Determine the (X, Y) coordinate at the center of the cell enclosing the given text.  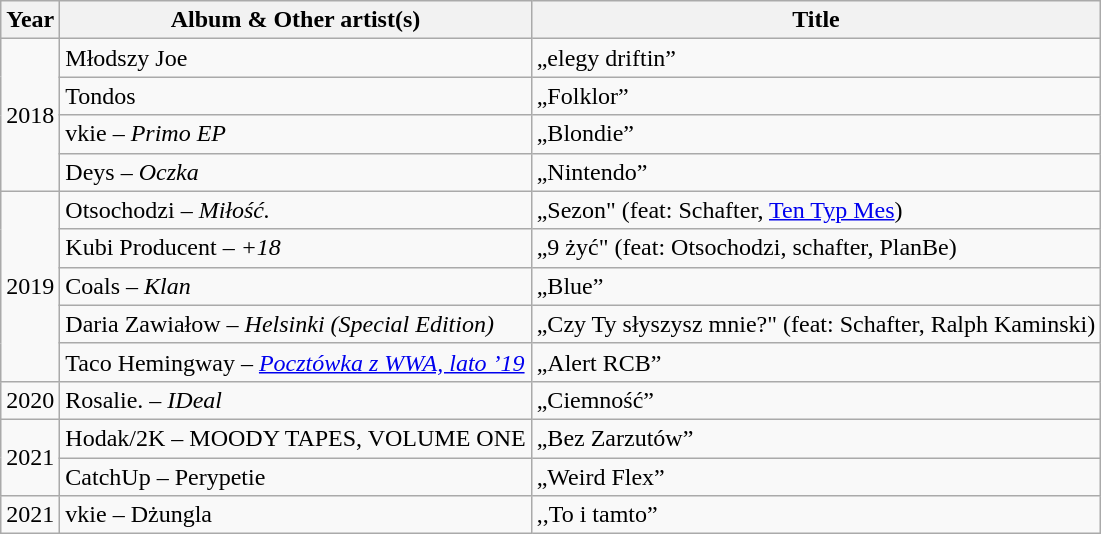
Hodak/2K – MOODY TAPES, VOLUME ONE (296, 438)
Album & Other artist(s) (296, 20)
Otsochodzi – Miłość. (296, 210)
„Sezon" (feat: Schafter, Ten Typ Mes) (816, 210)
„Nintendo” (816, 172)
Rosalie. – IDeal (296, 400)
„Blondie” (816, 134)
2020 (30, 400)
vkie – Primo EP (296, 134)
Młodszy Joe (296, 58)
„Weird Flex” (816, 477)
„9 żyć" (feat: Otsochodzi, schafter, PlanBe) (816, 248)
Taco Hemingway – Pocztówka z WWA, lato ’19 (296, 362)
Tondos (296, 96)
„Blue” (816, 286)
CatchUp – Perypetie (296, 477)
,,To i tamto” (816, 515)
Deys – Oczka (296, 172)
Kubi Producent – +18 (296, 248)
„Bez Zarzutów” (816, 438)
„Ciemność” (816, 400)
Year (30, 20)
Title (816, 20)
„Czy Ty słyszysz mnie?" (feat: Schafter, Ralph Kaminski) (816, 324)
Daria Zawiałow – Helsinki (Special Edition) (296, 324)
vkie – Dżungla (296, 515)
Coals – Klan (296, 286)
„Alert RCB” (816, 362)
„Folklor” (816, 96)
2018 (30, 115)
2019 (30, 286)
„elegy driftin” (816, 58)
